Detect which cell encompasses the target text, then output its (x, y) center coordinate. 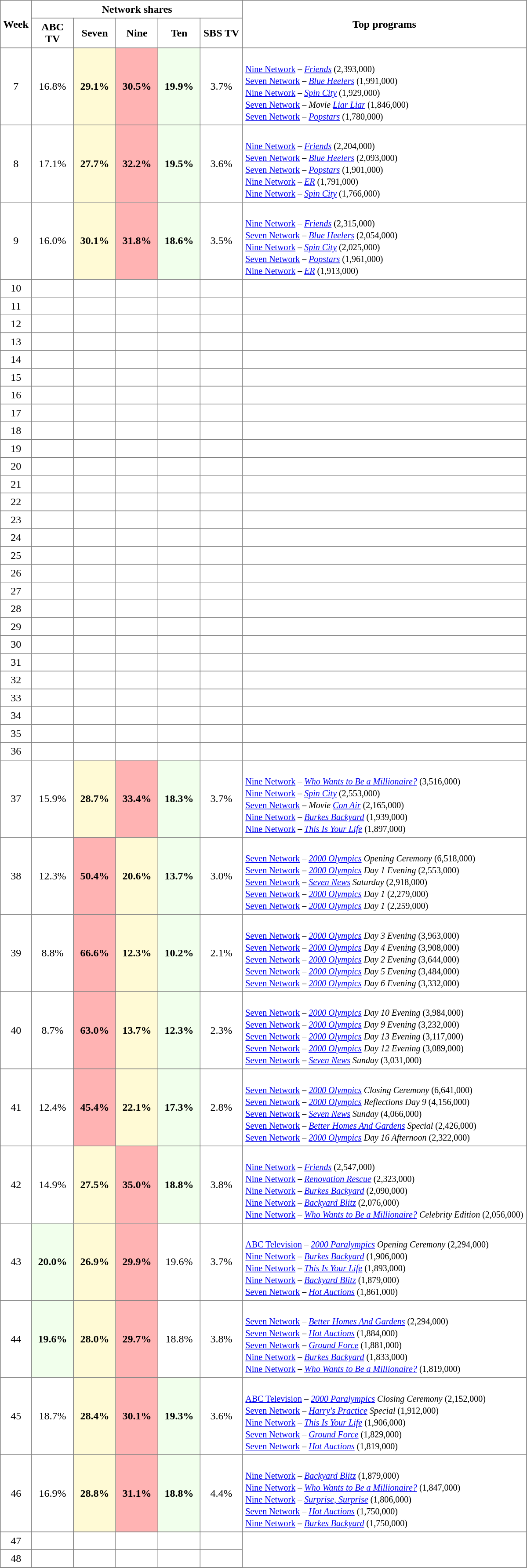
28.8% (95, 1493)
8 (16, 164)
15.9% (53, 799)
15 (16, 377)
66.6% (95, 953)
23 (16, 520)
30.5% (137, 87)
33 (16, 698)
32 (16, 680)
35.0% (137, 1185)
Ten (179, 33)
13 (16, 342)
2.8% (222, 1108)
14 (16, 359)
20.6% (137, 876)
16.9% (53, 1493)
Seven (95, 33)
12.4% (53, 1108)
18.6% (179, 241)
37 (16, 799)
24 (16, 537)
19 (16, 449)
ABC TV (53, 33)
41 (16, 1108)
12 (16, 324)
Network shares (137, 9)
38 (16, 876)
10 (16, 288)
17.3% (179, 1108)
29.1% (95, 87)
14.9% (53, 1185)
SBS TV (222, 33)
31.1% (137, 1493)
2.3% (222, 1030)
Week (16, 24)
28.4% (95, 1416)
47 (16, 1541)
9 (16, 241)
63.0% (95, 1030)
44 (16, 1339)
4.4% (222, 1493)
3.5% (222, 241)
20 (16, 466)
48 (16, 1558)
33.4% (137, 799)
39 (16, 953)
45 (16, 1416)
7 (16, 87)
26.9% (95, 1262)
21 (16, 484)
27.7% (95, 164)
36 (16, 751)
31 (16, 662)
22.1% (137, 1108)
11 (16, 306)
18.7% (53, 1416)
42 (16, 1185)
50.4% (95, 876)
40 (16, 1030)
22 (16, 502)
29 (16, 627)
27.5% (95, 1185)
2.1% (222, 953)
46 (16, 1493)
17 (16, 413)
31.8% (137, 241)
19.3% (179, 1416)
18 (16, 430)
18.3% (179, 799)
32.2% (137, 164)
27 (16, 591)
8.8% (53, 953)
19.9% (179, 87)
25 (16, 555)
17.1% (53, 164)
28.7% (95, 799)
16.0% (53, 241)
Top programs (385, 24)
45.4% (95, 1108)
30 (16, 644)
28 (16, 609)
Nine (137, 33)
16 (16, 395)
20.0% (53, 1262)
19.5% (179, 164)
8.7% (53, 1030)
29.9% (137, 1262)
10.2% (179, 953)
28.0% (95, 1339)
35 (16, 733)
16.8% (53, 87)
34 (16, 715)
26 (16, 573)
3.0% (222, 876)
43 (16, 1262)
29.7% (137, 1339)
